Capture the cell that displays the provided text and extract its (x, y) central coordinate. 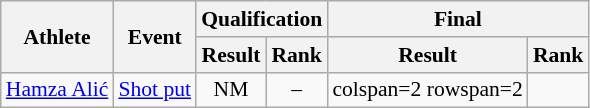
Event (154, 36)
colspan=2 rowspan=2 (428, 90)
Shot put (154, 90)
Athlete (58, 36)
Qualification (262, 19)
– (296, 90)
Final (458, 19)
Hamza Alić (58, 90)
NM (231, 90)
